Search for the cell housing the specified text and yield its (X, Y) center coordinate. 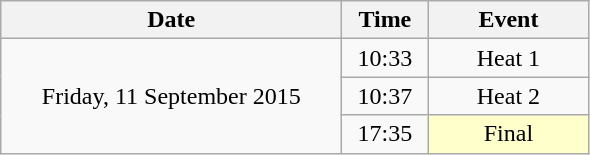
10:37 (385, 96)
Event (508, 20)
10:33 (385, 58)
17:35 (385, 134)
Time (385, 20)
Final (508, 134)
Heat 2 (508, 96)
Friday, 11 September 2015 (172, 96)
Heat 1 (508, 58)
Date (172, 20)
